Pinpoint the cell where the given text exists, returning its (x, y) midpoint coordinate. 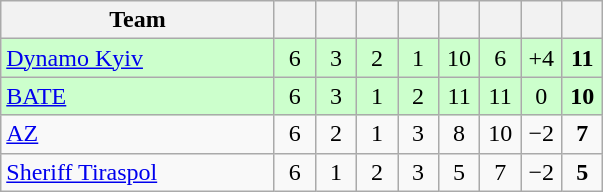
AZ (138, 134)
0 (542, 96)
BATE (138, 96)
Sheriff Tiraspol (138, 172)
Dynamo Kyiv (138, 58)
+4 (542, 58)
8 (460, 134)
Team (138, 20)
